Find where the given text appears and provide that cell's center as (x, y) coordinate. 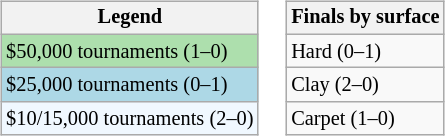
$25,000 tournaments (0–1) (130, 85)
Finals by surface (365, 18)
Carpet (1–0) (365, 119)
Legend (130, 18)
$10/15,000 tournaments (2–0) (130, 119)
$50,000 tournaments (1–0) (130, 51)
Hard (0–1) (365, 51)
Clay (2–0) (365, 85)
